Return (X, Y) of the center of cell containing provided text 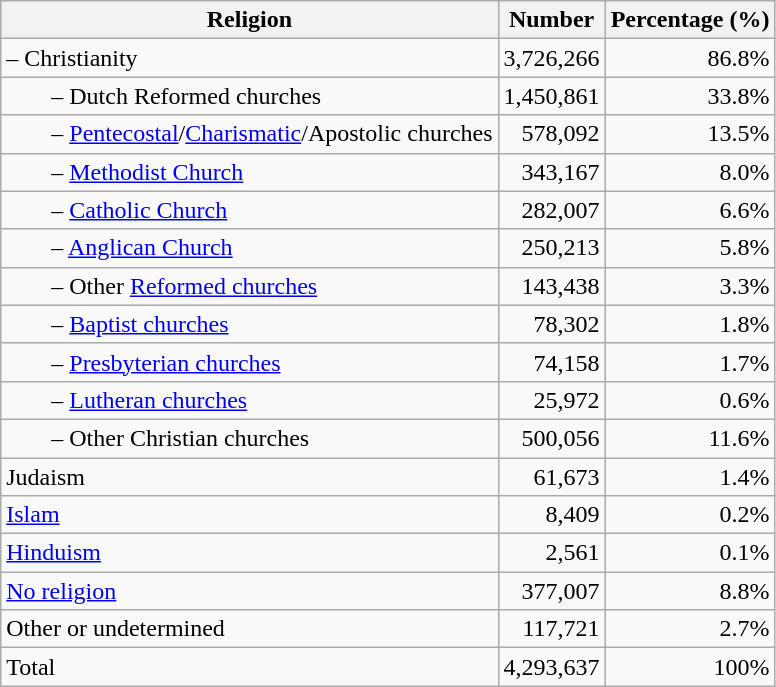
3.3% (690, 286)
1.7% (690, 362)
Islam (250, 515)
Hinduism (250, 553)
Total (250, 667)
– Anglican Church (250, 248)
2.7% (690, 629)
– Other Reformed churches (250, 286)
86.8% (690, 58)
578,092 (552, 134)
6.6% (690, 210)
343,167 (552, 172)
5.8% (690, 248)
Number (552, 20)
No religion (250, 591)
61,673 (552, 477)
– Lutheran churches (250, 400)
100% (690, 667)
78,302 (552, 324)
0.1% (690, 553)
– Pentecostal/Charismatic/Apostolic churches (250, 134)
500,056 (552, 438)
2,561 (552, 553)
– Catholic Church (250, 210)
Percentage (%) (690, 20)
3,726,266 (552, 58)
0.6% (690, 400)
Religion (250, 20)
25,972 (552, 400)
– Baptist churches (250, 324)
33.8% (690, 96)
11.6% (690, 438)
0.2% (690, 515)
– Methodist Church (250, 172)
74,158 (552, 362)
– Other Christian churches (250, 438)
8.0% (690, 172)
117,721 (552, 629)
– Presbyterian churches (250, 362)
377,007 (552, 591)
1.8% (690, 324)
8,409 (552, 515)
1,450,861 (552, 96)
– Christianity (250, 58)
282,007 (552, 210)
Other or undetermined (250, 629)
250,213 (552, 248)
1.4% (690, 477)
– Dutch Reformed churches (250, 96)
8.8% (690, 591)
4,293,637 (552, 667)
Judaism (250, 477)
13.5% (690, 134)
143,438 (552, 286)
